For the text-containing cell, return its midpoint in (x, y) coordinate format. 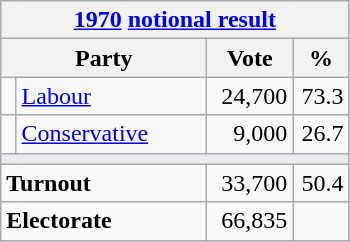
66,835 (250, 221)
24,700 (250, 96)
50.4 (321, 183)
9,000 (250, 134)
1970 notional result (175, 20)
Vote (250, 58)
Conservative (112, 134)
26.7 (321, 134)
Labour (112, 96)
% (321, 58)
73.3 (321, 96)
Party (104, 58)
33,700 (250, 183)
Electorate (104, 221)
Turnout (104, 183)
